Return the [X, Y] coordinate for the center point of the cell that contains the specified text.  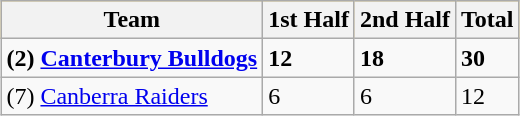
30 [488, 58]
Team [132, 20]
(7) Canberra Raiders [132, 96]
2nd Half [404, 20]
(2) Canterbury Bulldogs [132, 58]
18 [404, 58]
Total [488, 20]
1st Half [309, 20]
